Output the (x, y) coordinate of the center of the cell containing the given text.  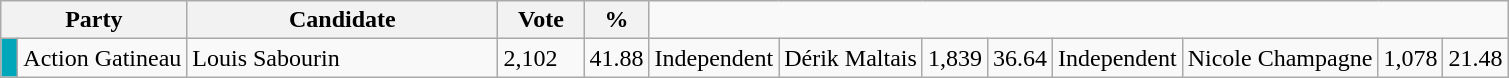
Dérik Maltais (851, 58)
Candidate (342, 20)
Nicole Champagne (1280, 58)
% (616, 20)
Louis Sabourin (342, 58)
Action Gatineau (102, 58)
1,078 (1410, 58)
36.64 (1020, 58)
21.48 (1476, 58)
Vote (541, 20)
41.88 (616, 58)
Party (94, 20)
2,102 (541, 58)
1,839 (954, 58)
